For the text-containing cell, return its midpoint in (x, y) coordinate format. 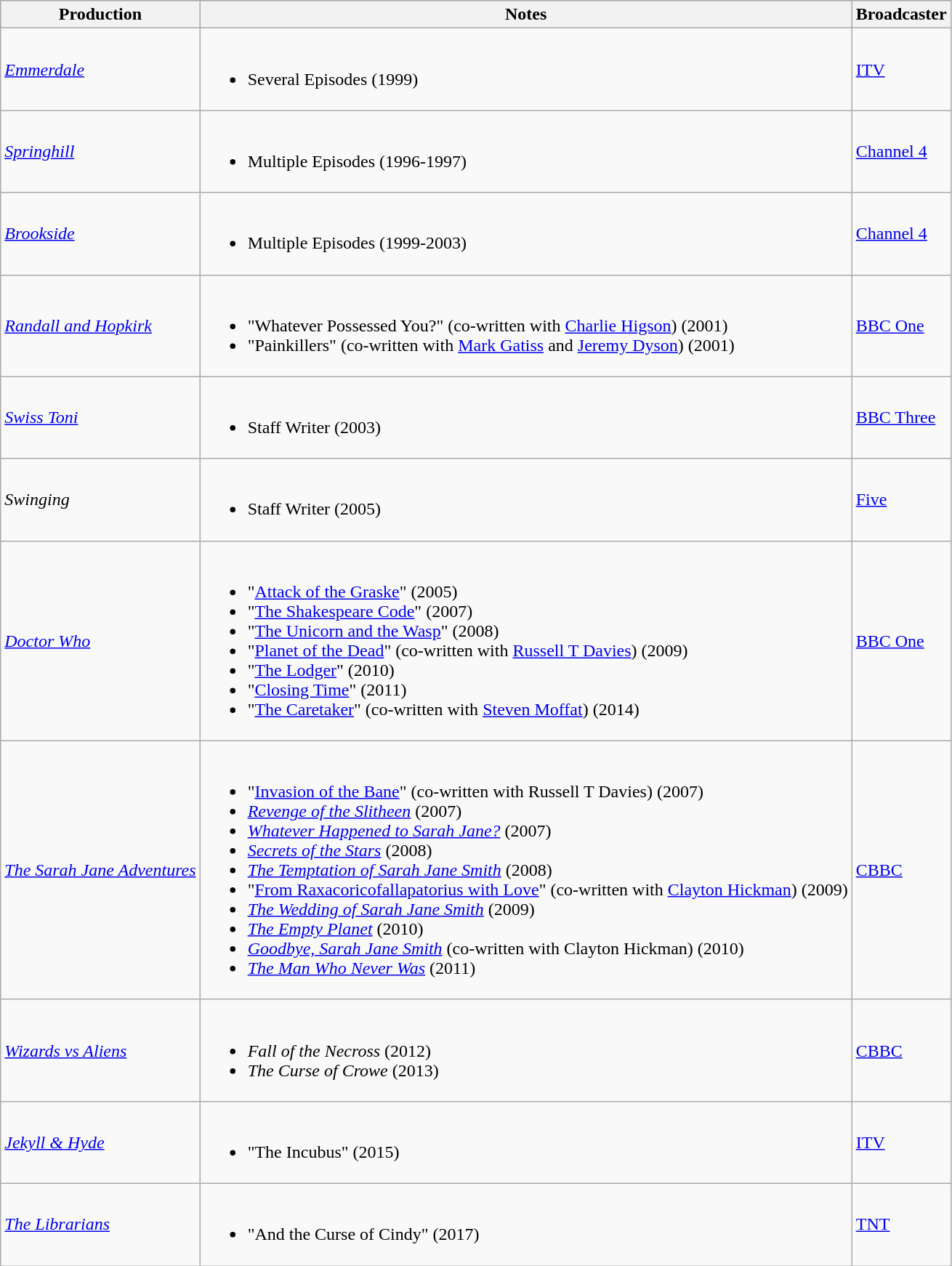
Brookside (100, 234)
Several Episodes (1999) (526, 70)
TNT (901, 1224)
"And the Curse of Cindy" (2017) (526, 1224)
Emmerdale (100, 70)
Swiss Toni (100, 417)
Wizards vs Aliens (100, 1050)
"Whatever Possessed You?" (co-written with Charlie Higson) (2001)"Painkillers" (co-written with Mark Gatiss and Jeremy Dyson) (2001) (526, 326)
Notes (526, 15)
The Librarians (100, 1224)
BBC Three (901, 417)
Swinging (100, 500)
The Sarah Jane Adventures (100, 870)
Springhill (100, 151)
Production (100, 15)
Broadcaster (901, 15)
Jekyll & Hyde (100, 1142)
Randall and Hopkirk (100, 326)
Multiple Episodes (1999-2003) (526, 234)
Doctor Who (100, 641)
Five (901, 500)
Fall of the Necross (2012)The Curse of Crowe (2013) (526, 1050)
Multiple Episodes (1996-1997) (526, 151)
Staff Writer (2005) (526, 500)
"The Incubus" (2015) (526, 1142)
Staff Writer (2003) (526, 417)
